Identify which cell holds the provided text, then report its (x, y) central coordinate. 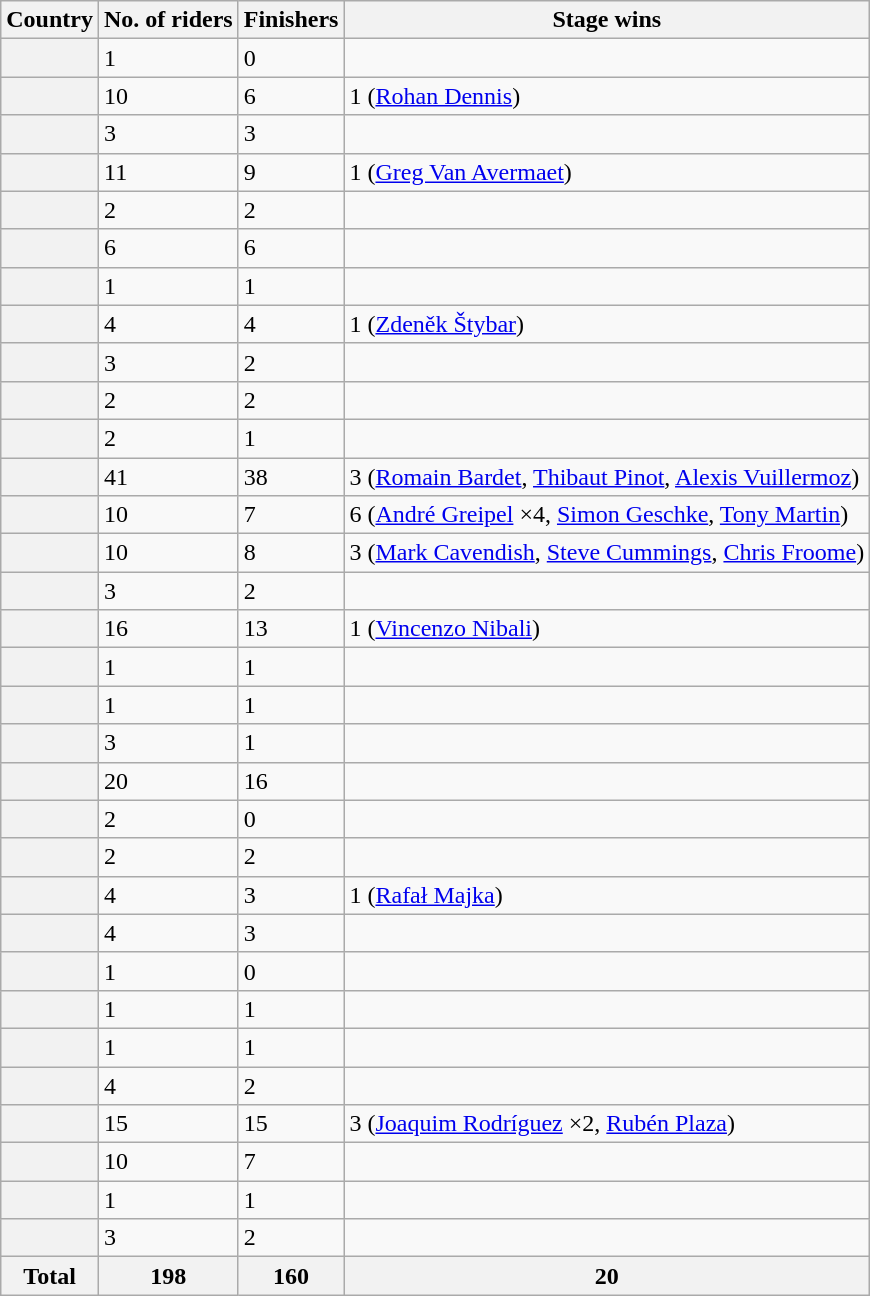
6 (André Greipel ×4, Simon Geschke, Tony Martin) (607, 515)
Total (50, 1276)
41 (168, 477)
9 (291, 172)
Country (50, 20)
No. of riders (168, 20)
1 (Zdeněk Štybar) (607, 324)
3 (Joaquim Rodríguez ×2, Rubén Plaza) (607, 1124)
1 (Rohan Dennis) (607, 96)
Finishers (291, 20)
1 (Rafał Majka) (607, 895)
11 (168, 172)
8 (291, 553)
Stage wins (607, 20)
3 (Mark Cavendish, Steve Cummings, Chris Froome) (607, 553)
13 (291, 629)
1 (Vincenzo Nibali) (607, 629)
1 (Greg Van Avermaet) (607, 172)
3 (Romain Bardet, Thibaut Pinot, Alexis Vuillermoz) (607, 477)
160 (291, 1276)
198 (168, 1276)
38 (291, 477)
